Identify which cell holds the provided text, then report its [X, Y] central coordinate. 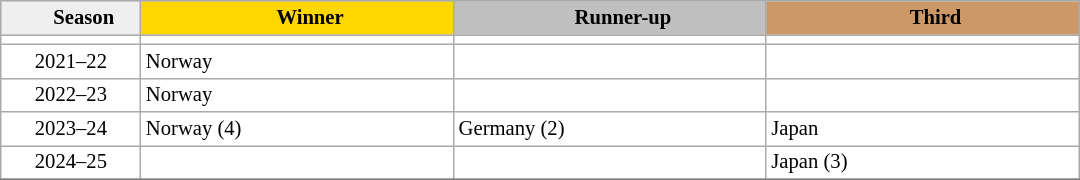
Norway (4) [298, 129]
2023–24 [71, 129]
2021–22 [71, 61]
Japan (3) [922, 162]
Season [71, 17]
2024–25 [71, 162]
Runner-up [610, 17]
Germany (2) [610, 129]
Winner [298, 17]
Japan [922, 129]
2022–23 [71, 95]
Third [922, 17]
